Return the [X, Y] coordinate for the center point of the cell that contains the specified text.  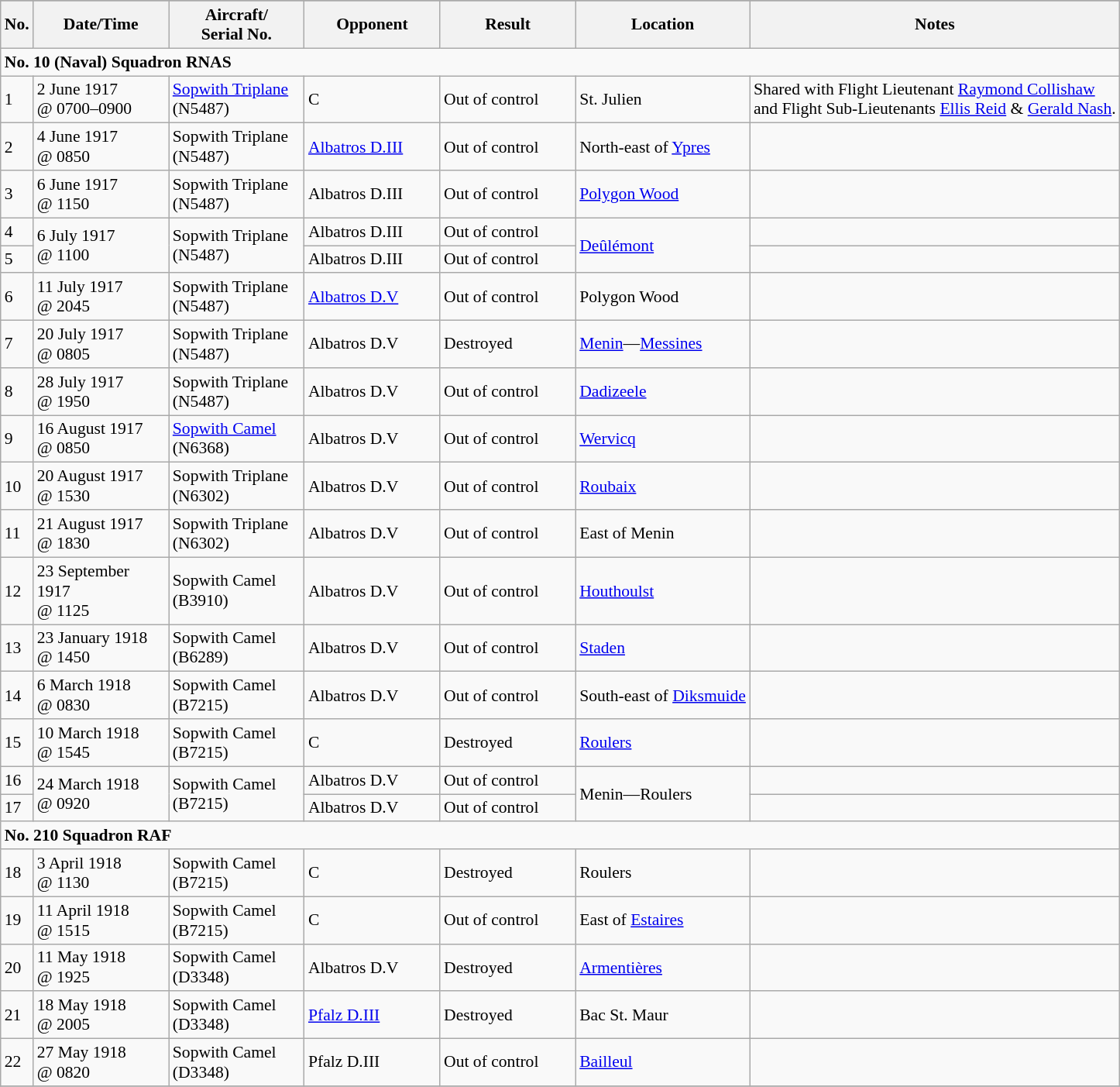
2 [17, 147]
23 September 1917@ 1125 [101, 590]
No. [17, 25]
13 [17, 648]
St. Julien [663, 99]
18 [17, 872]
9 [17, 439]
Wervicq [663, 439]
19 [17, 920]
North-east of Ypres [663, 147]
Date/Time [101, 25]
5 [17, 260]
22 [17, 1063]
16 August 1917@ 0850 [101, 439]
Shared with Flight Lieutenant Raymond Collishawand Flight Sub-Lieutenants Ellis Reid & Gerald Nash. [935, 99]
27 May 1918@ 0820 [101, 1063]
East of Menin [663, 533]
2 June 1917@ 0700–0900 [101, 99]
Sopwith Camel(B6289) [237, 648]
12 [17, 590]
Sopwith Camel(N6368) [237, 439]
10 [17, 487]
Roubaix [663, 487]
24 March 1918@ 0920 [101, 793]
11 [17, 533]
No. 10 (Naval) Squadron RNAS [561, 62]
Notes [935, 25]
6 July 1917@ 1100 [101, 245]
4 [17, 232]
Staden [663, 648]
20 July 1917@ 0805 [101, 344]
16 [17, 780]
3 April 1918@ 1130 [101, 872]
Dadizeele [663, 392]
15 [17, 742]
No. 210 Squadron RAF [561, 836]
20 [17, 967]
17 [17, 808]
Bac St. Maur [663, 1015]
Menin—Messines [663, 344]
10 March 1918@ 1545 [101, 742]
28 July 1917@ 1950 [101, 392]
11 May 1918@ 1925 [101, 967]
11 July 1917@ 2045 [101, 298]
South-east of Diksmuide [663, 696]
Houthoulst [663, 590]
18 May 1918@ 2005 [101, 1015]
Bailleul [663, 1063]
4 June 1917@ 0850 [101, 147]
8 [17, 392]
6 June 1917@ 1150 [101, 194]
Opponent [372, 25]
Aircraft/Serial No. [237, 25]
Location [663, 25]
14 [17, 696]
6 March 1918@ 0830 [101, 696]
21 [17, 1015]
7 [17, 344]
East of Estaires [663, 920]
Menin—Roulers [663, 793]
3 [17, 194]
Result [508, 25]
11 April 1918@ 1515 [101, 920]
6 [17, 298]
20 August 1917@ 1530 [101, 487]
Deûlémont [663, 245]
1 [17, 99]
23 January 1918@ 1450 [101, 648]
Armentières [663, 967]
Sopwith Camel(B3910) [237, 590]
21 August 1917@ 1830 [101, 533]
